For the text-containing cell, return its midpoint in (X, Y) coordinate format. 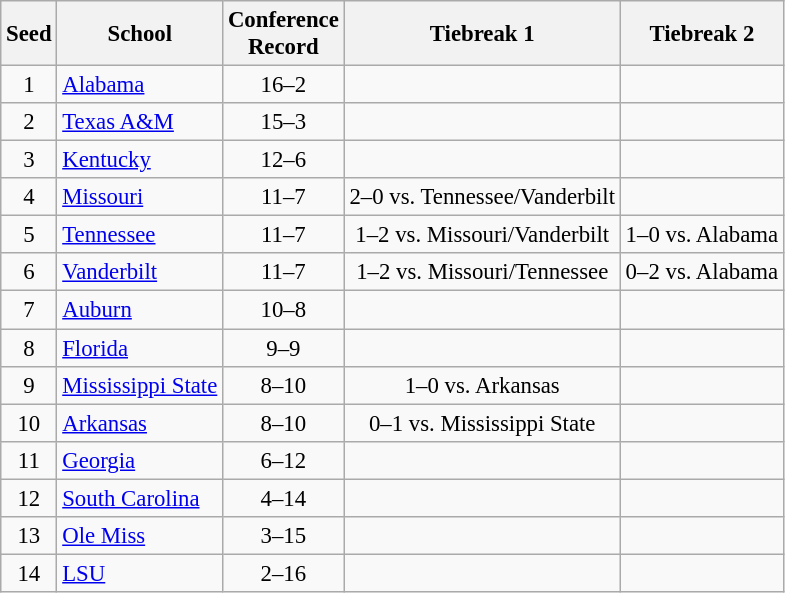
1–0 vs. Arkansas (482, 385)
6 (29, 273)
10 (29, 423)
Auburn (140, 310)
9–9 (284, 348)
Mississippi State (140, 385)
3–15 (284, 536)
4 (29, 197)
Vanderbilt (140, 273)
5 (29, 235)
School (140, 34)
1–2 vs. Missouri/Tennessee (482, 273)
12 (29, 498)
Ole Miss (140, 536)
0–1 vs. Mississippi State (482, 423)
13 (29, 536)
3 (29, 160)
14 (29, 573)
Seed (29, 34)
Alabama (140, 85)
7 (29, 310)
Kentucky (140, 160)
9 (29, 385)
4–14 (284, 498)
8 (29, 348)
10–8 (284, 310)
2–16 (284, 573)
12–6 (284, 160)
South Carolina (140, 498)
Tiebreak 2 (702, 34)
0–2 vs. Alabama (702, 273)
Texas A&M (140, 122)
Tiebreak 1 (482, 34)
Georgia (140, 460)
15–3 (284, 122)
Florida (140, 348)
1–2 vs. Missouri/Vanderbilt (482, 235)
LSU (140, 573)
2 (29, 122)
Arkansas (140, 423)
16–2 (284, 85)
Tennessee (140, 235)
Missouri (140, 197)
6–12 (284, 460)
ConferenceRecord (284, 34)
1–0 vs. Alabama (702, 235)
11 (29, 460)
1 (29, 85)
2–0 vs. Tennessee/Vanderbilt (482, 197)
